Identify which cell holds the provided text, then report its [X, Y] central coordinate. 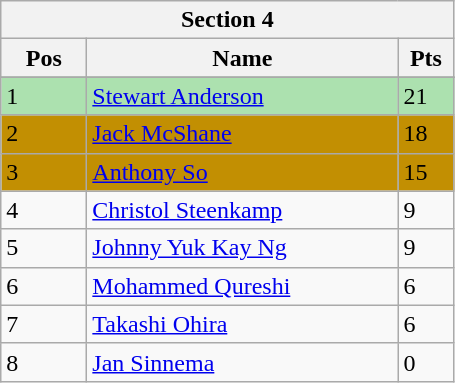
0 [426, 362]
Mohammed Qureshi [242, 286]
Anthony So [242, 172]
Section 4 [228, 20]
Takashi Ohira [242, 324]
Johnny Yuk Kay Ng [242, 248]
4 [44, 210]
Jack McShane [242, 134]
Name [242, 58]
3 [44, 172]
18 [426, 134]
Pos [44, 58]
Pts [426, 58]
21 [426, 96]
5 [44, 248]
8 [44, 362]
Stewart Anderson [242, 96]
Christol Steenkamp [242, 210]
7 [44, 324]
1 [44, 96]
2 [44, 134]
Jan Sinnema [242, 362]
15 [426, 172]
